From the cell containing the given text, extract its center point as (x, y) coordinate. 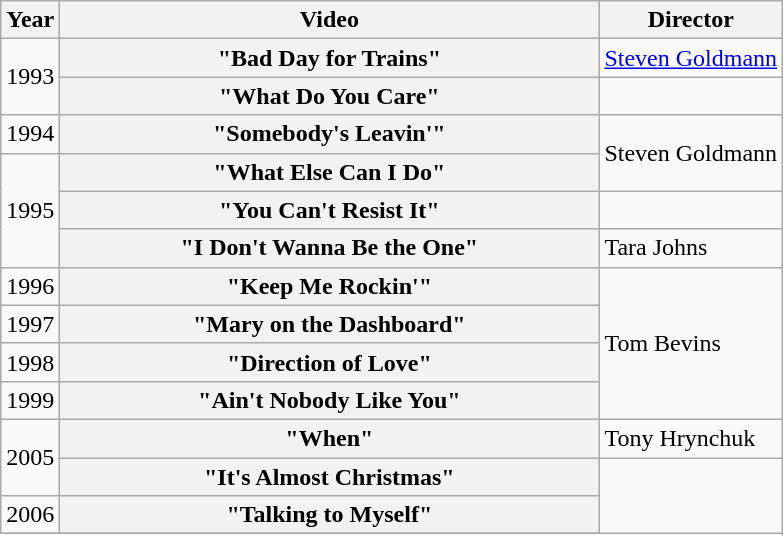
"Talking to Myself" (330, 515)
1997 (30, 324)
"When" (330, 438)
1995 (30, 210)
1994 (30, 134)
"Mary on the Dashboard" (330, 324)
1999 (30, 400)
2006 (30, 515)
"What Else Can I Do" (330, 172)
Video (330, 20)
"I Don't Wanna Be the One" (330, 248)
"You Can't Resist It" (330, 210)
2005 (30, 457)
Year (30, 20)
Director (691, 20)
"Ain't Nobody Like You" (330, 400)
1993 (30, 77)
"It's Almost Christmas" (330, 477)
"Bad Day for Trains" (330, 58)
"Keep Me Rockin'" (330, 286)
Tara Johns (691, 248)
"What Do You Care" (330, 96)
1996 (30, 286)
"Somebody's Leavin'" (330, 134)
"Direction of Love" (330, 362)
Tom Bevins (691, 343)
1998 (30, 362)
Tony Hrynchuk (691, 438)
